Output the (X, Y) coordinate of the center of the cell containing the given text.  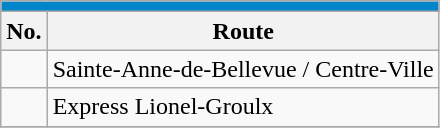
No. (24, 31)
Route (243, 31)
Sainte-Anne-de-Bellevue / Centre-Ville (243, 69)
Express Lionel-Groulx (243, 107)
